Find where the given text appears and provide that cell's center as (x, y) coordinate. 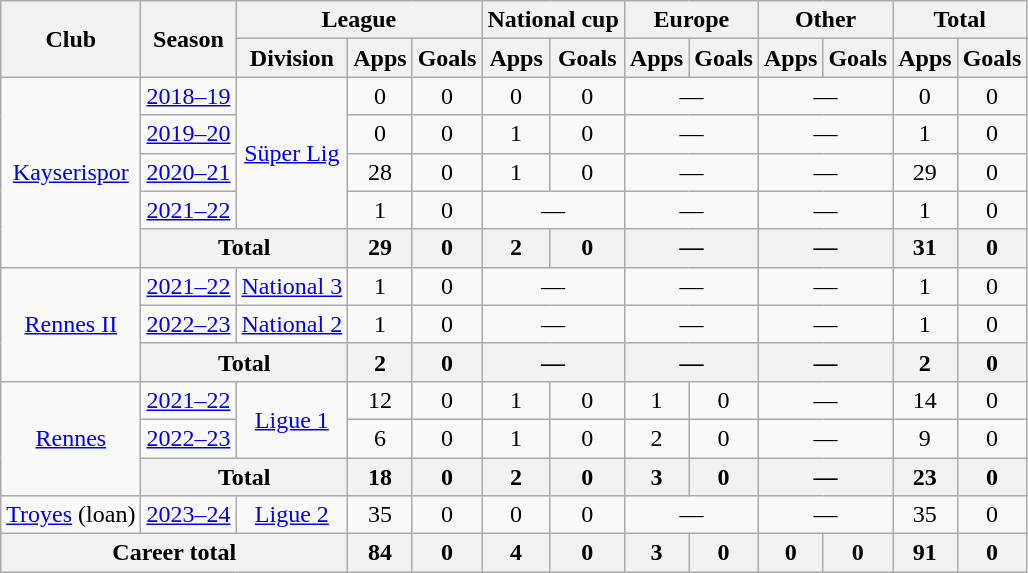
Kayserispor (71, 172)
14 (925, 400)
League (359, 20)
2020–21 (188, 172)
National 2 (292, 324)
Rennes II (71, 324)
31 (925, 248)
Rennes (71, 438)
91 (925, 553)
Ligue 1 (292, 419)
National cup (553, 20)
Other (825, 20)
28 (380, 172)
Süper Lig (292, 153)
23 (925, 477)
6 (380, 438)
Division (292, 58)
84 (380, 553)
National 3 (292, 286)
2018–19 (188, 96)
9 (925, 438)
18 (380, 477)
Season (188, 39)
4 (516, 553)
Club (71, 39)
Ligue 2 (292, 515)
12 (380, 400)
Troyes (loan) (71, 515)
Europe (691, 20)
2019–20 (188, 134)
2023–24 (188, 515)
Career total (174, 553)
